Extract the (x, y) coordinate from the center of the cell holding the provided text.  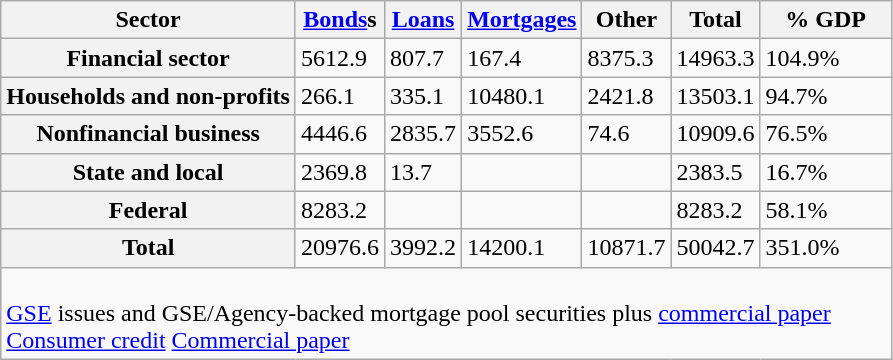
76.5% (826, 134)
14963.3 (716, 58)
104.9% (826, 58)
2835.7 (424, 134)
50042.7 (716, 248)
State and local (148, 172)
2421.8 (626, 96)
167.4 (522, 58)
3552.6 (522, 134)
14200.1 (522, 248)
74.6 (626, 134)
5612.9 (340, 58)
16.7% (826, 172)
10909.6 (716, 134)
Bondss (340, 20)
8375.3 (626, 58)
13503.1 (716, 96)
Sector (148, 20)
266.1 (340, 96)
Mortgages (522, 20)
Financial sector (148, 58)
351.0% (826, 248)
2383.5 (716, 172)
94.7% (826, 96)
335.1 (424, 96)
Federal (148, 210)
10480.1 (522, 96)
10871.7 (626, 248)
GSE issues and GSE/Agency-backed mortgage pool securities plus commercial paper Consumer credit Commercial paper (446, 313)
3992.2 (424, 248)
807.7 (424, 58)
Loans (424, 20)
Nonfinancial business (148, 134)
58.1% (826, 210)
4446.6 (340, 134)
Households and non-profits (148, 96)
% GDP (826, 20)
2369.8 (340, 172)
20976.6 (340, 248)
Other (626, 20)
13.7 (424, 172)
